Locate the cell with the specified text and output its [X, Y] center coordinate. 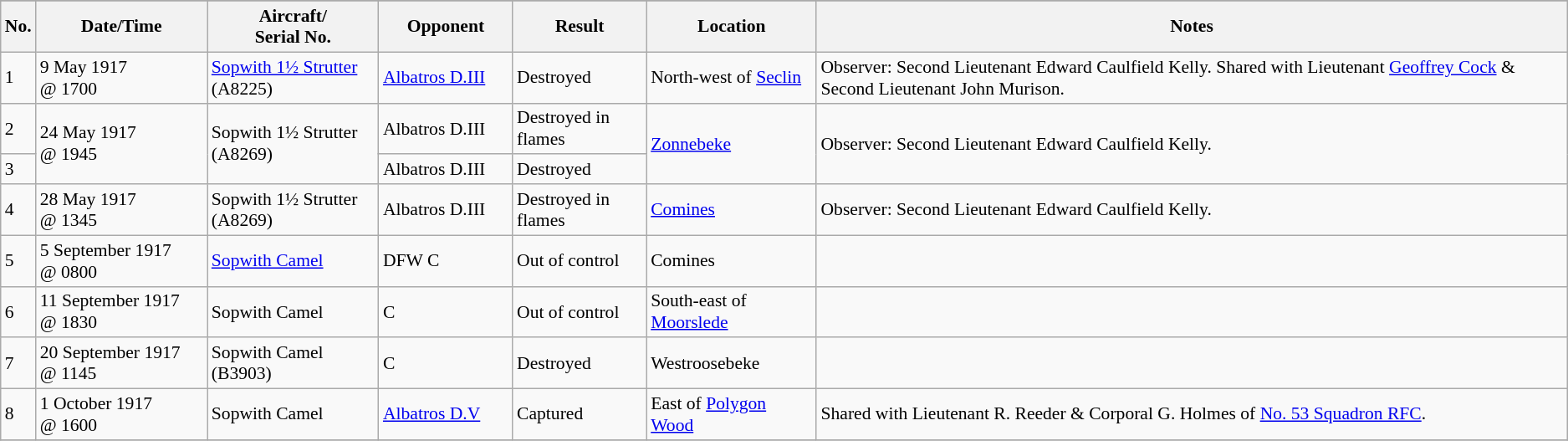
South-east of Moorslede [731, 311]
Westroosebeke [731, 363]
6 [18, 311]
Aircraft/Serial No. [293, 27]
1 [18, 77]
8 [18, 415]
Captured [580, 415]
1 October 1917@ 1600 [122, 415]
Shared with Lieutenant R. Reeder & Corporal G. Holmes of No. 53 Squadron RFC. [1191, 415]
Location [731, 27]
Result [580, 27]
Zonnebeke [731, 144]
DFW C [446, 261]
Date/Time [122, 27]
5 September 1917@ 0800 [122, 261]
Opponent [446, 27]
7 [18, 363]
Notes [1191, 27]
3 [18, 170]
5 [18, 261]
4 [18, 209]
Observer: Second Lieutenant Edward Caulfield Kelly. Shared with Lieutenant Geoffrey Cock & Second Lieutenant John Murison. [1191, 77]
North-west of Seclin [731, 77]
9 May 1917@ 1700 [122, 77]
East of Polygon Wood [731, 415]
28 May 1917@ 1345 [122, 209]
20 September 1917@ 1145 [122, 363]
No. [18, 27]
Sopwith Camel(B3903) [293, 363]
2 [18, 129]
Albatros D.V [446, 415]
24 May 1917@ 1945 [122, 144]
Sopwith 1½ Strutter(A8225) [293, 77]
11 September 1917@ 1830 [122, 311]
